Determine the (X, Y) coordinate at the center of the cell enclosing the given text.  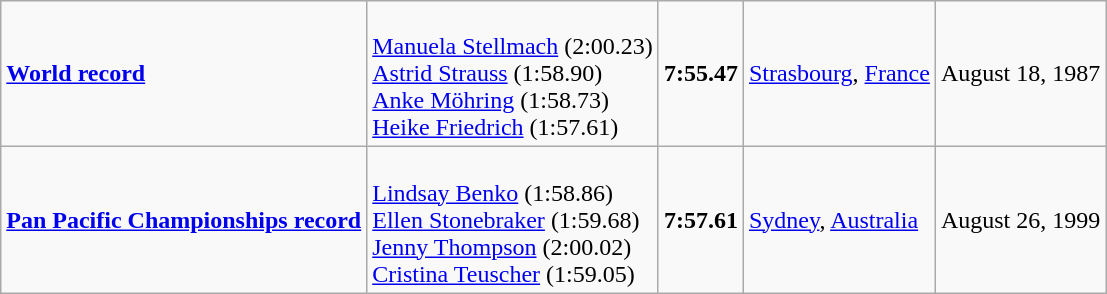
World record (184, 74)
Sydney, Australia (839, 220)
7:55.47 (700, 74)
August 18, 1987 (1020, 74)
Manuela Stellmach (2:00.23)Astrid Strauss (1:58.90)Anke Möhring (1:58.73)Heike Friedrich (1:57.61) (513, 74)
Pan Pacific Championships record (184, 220)
Lindsay Benko (1:58.86)Ellen Stonebraker (1:59.68)Jenny Thompson (2:00.02)Cristina Teuscher (1:59.05) (513, 220)
August 26, 1999 (1020, 220)
7:57.61 (700, 220)
Strasbourg, France (839, 74)
